Find where the given text appears and provide that cell's center as (X, Y) coordinate. 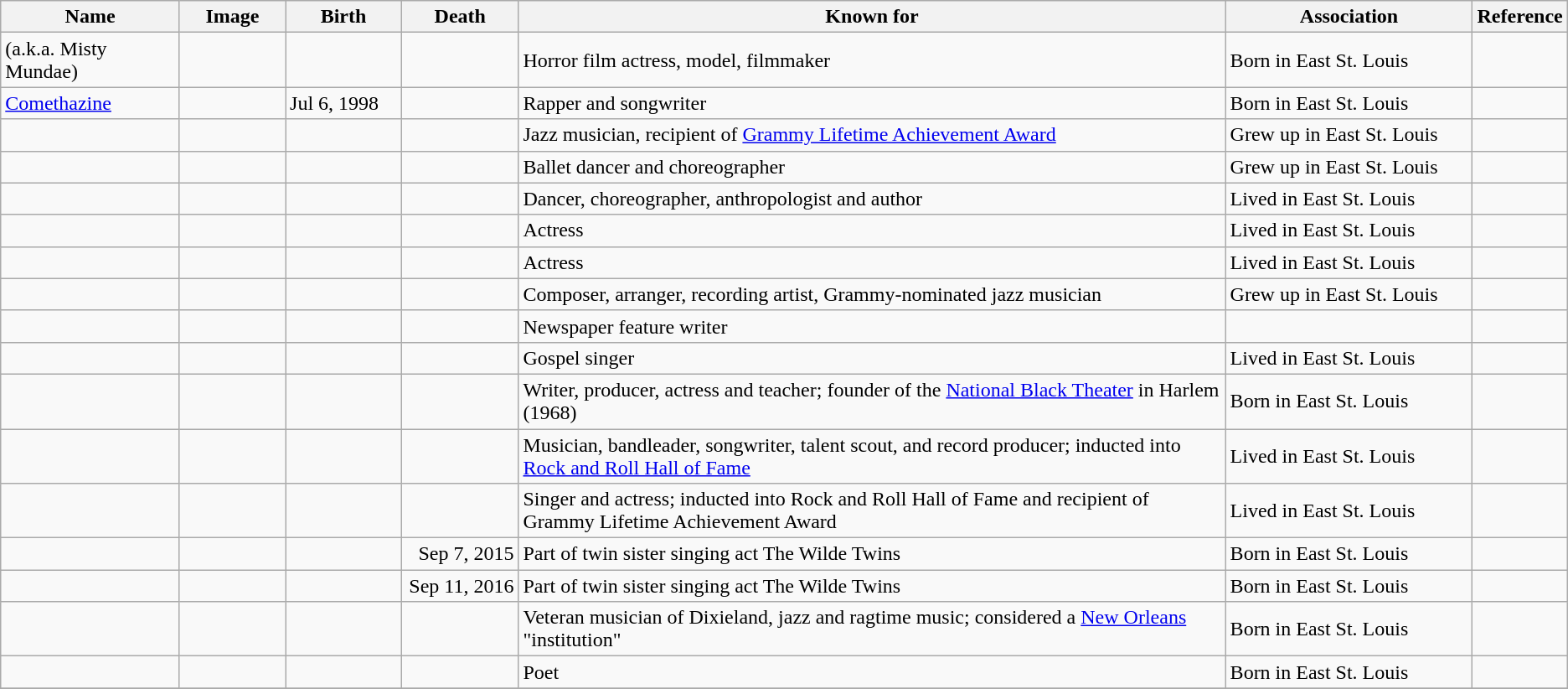
Composer, arranger, recording artist, Grammy-nominated jazz musician (872, 294)
Sep 11, 2016 (460, 586)
Musician, bandleader, songwriter, talent scout, and record producer; inducted into Rock and Roll Hall of Fame (872, 456)
Jazz musician, recipient of Grammy Lifetime Achievement Award (872, 135)
Reference (1519, 17)
Birth (343, 17)
Dancer, choreographer, anthropologist and author (872, 199)
Ballet dancer and choreographer (872, 167)
Veteran musician of Dixieland, jazz and ragtime music; considered a New Orleans "institution" (872, 629)
(a.k.a. Misty Mundae) (90, 60)
Association (1349, 17)
Horror film actress, model, filmmaker (872, 60)
Jul 6, 1998 (343, 103)
Name (90, 17)
Singer and actress; inducted into Rock and Roll Hall of Fame and recipient of Grammy Lifetime Achievement Award (872, 511)
Comethazine (90, 103)
Gospel singer (872, 358)
Sep 7, 2015 (460, 554)
Death (460, 17)
Known for (872, 17)
Image (232, 17)
Newspaper feature writer (872, 326)
Poet (872, 672)
Rapper and songwriter (872, 103)
Writer, producer, actress and teacher; founder of the National Black Theater in Harlem (1968) (872, 401)
